For the text-containing cell, return its midpoint in (x, y) coordinate format. 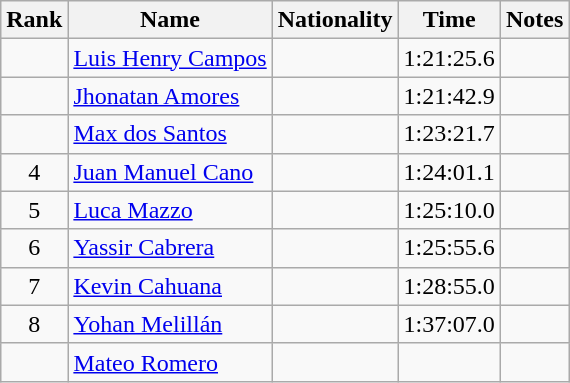
Mateo Romero (170, 362)
6 (34, 248)
8 (34, 324)
Rank (34, 20)
1:37:07.0 (449, 324)
4 (34, 172)
1:23:21.7 (449, 134)
Yohan Melillán (170, 324)
1:25:55.6 (449, 248)
Jhonatan Amores (170, 96)
1:21:25.6 (449, 58)
Luis Henry Campos (170, 58)
Nationality (335, 20)
Time (449, 20)
Luca Mazzo (170, 210)
Yassir Cabrera (170, 248)
Name (170, 20)
7 (34, 286)
1:28:55.0 (449, 286)
Juan Manuel Cano (170, 172)
5 (34, 210)
1:24:01.1 (449, 172)
Kevin Cahuana (170, 286)
1:21:42.9 (449, 96)
Notes (534, 20)
Max dos Santos (170, 134)
1:25:10.0 (449, 210)
